Extract the (x, y) coordinate from the center of the cell holding the provided text.  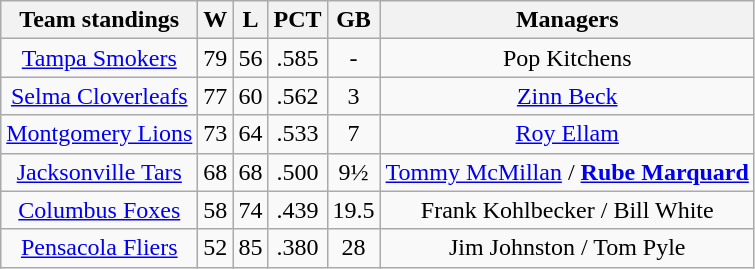
Columbus Foxes (100, 210)
Pensacola Fliers (100, 248)
.585 (298, 58)
9½ (354, 172)
L (250, 20)
Frank Kohlbecker / Bill White (567, 210)
52 (216, 248)
Tampa Smokers (100, 58)
3 (354, 96)
56 (250, 58)
79 (216, 58)
85 (250, 248)
Team standings (100, 20)
73 (216, 134)
77 (216, 96)
Selma Cloverleafs (100, 96)
.562 (298, 96)
19.5 (354, 210)
.380 (298, 248)
Jim Johnston / Tom Pyle (567, 248)
64 (250, 134)
Managers (567, 20)
.500 (298, 172)
74 (250, 210)
- (354, 58)
GB (354, 20)
Montgomery Lions (100, 134)
60 (250, 96)
W (216, 20)
Jacksonville Tars (100, 172)
.533 (298, 134)
28 (354, 248)
Tommy McMillan / Rube Marquard (567, 172)
Pop Kitchens (567, 58)
Zinn Beck (567, 96)
58 (216, 210)
7 (354, 134)
PCT (298, 20)
Roy Ellam (567, 134)
.439 (298, 210)
